From the cell containing the given text, extract its center point as [X, Y] coordinate. 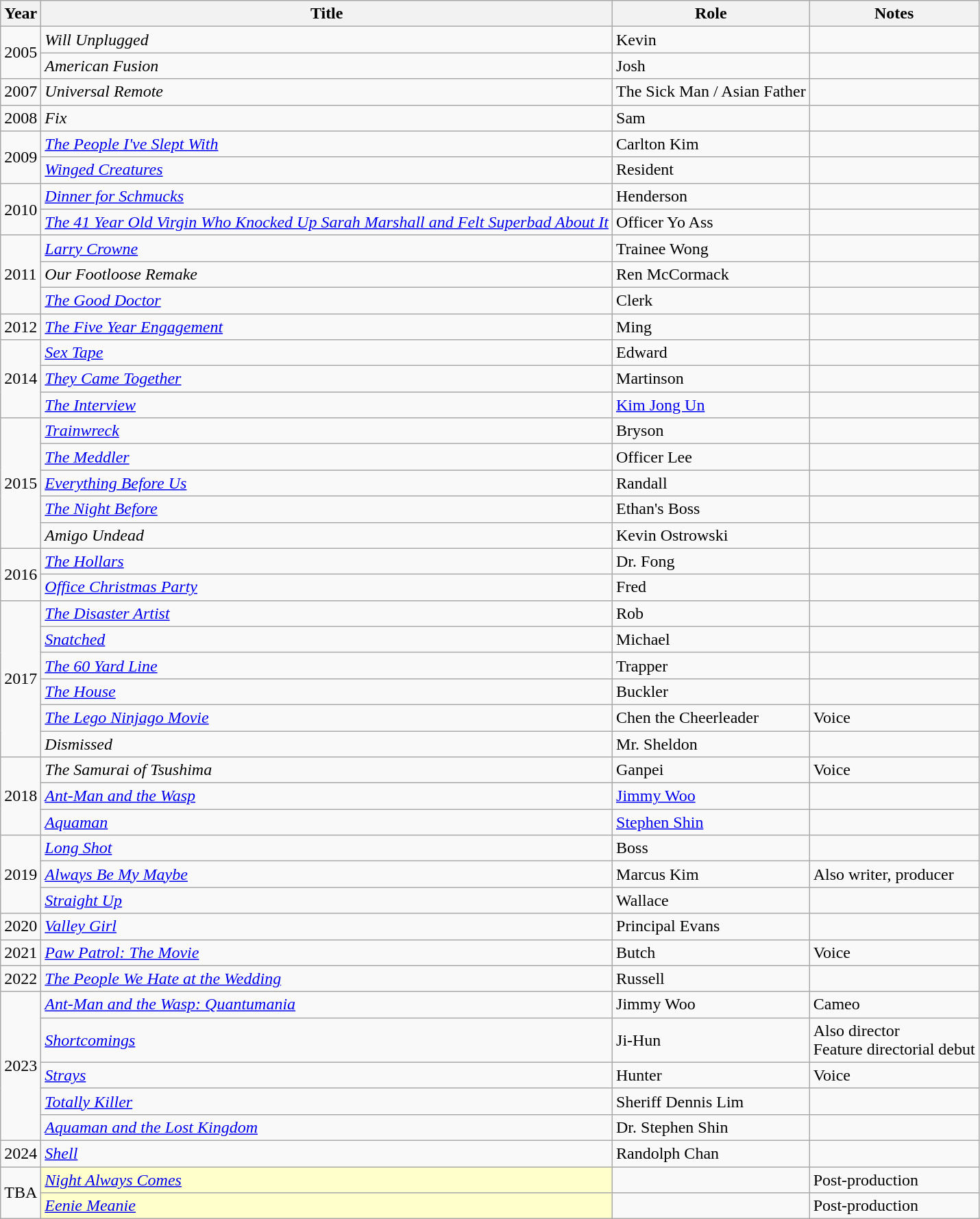
Shortcomings [327, 1040]
2023 [21, 1066]
The Hollars [327, 561]
2015 [21, 483]
2016 [21, 574]
Kevin Ostrowski [711, 535]
The Samurai of Tsushima [327, 770]
Ming [711, 327]
Edward [711, 353]
Resident [711, 170]
Martinson [711, 379]
2008 [21, 118]
Sheriff Dennis Lim [711, 1101]
Buckler [711, 691]
The People We Hate at the Wedding [327, 978]
Dismissed [327, 743]
TBA [21, 1192]
Bryson [711, 431]
2012 [21, 327]
2010 [21, 209]
The Meddler [327, 457]
2021 [21, 952]
Aquaman [327, 822]
2014 [21, 379]
The Good Doctor [327, 300]
2007 [21, 92]
The House [327, 691]
2020 [21, 926]
Sam [711, 118]
The Night Before [327, 509]
Cameo [894, 1005]
Snatched [327, 639]
Dr. Fong [711, 561]
Shell [327, 1153]
The Sick Man / Asian Father [711, 92]
The People I've Slept With [327, 144]
Wallace [711, 900]
The Five Year Engagement [327, 327]
Rob [711, 613]
Michael [711, 639]
Mr. Sheldon [711, 743]
The Interview [327, 405]
2018 [21, 796]
Role [711, 14]
Sex Tape [327, 353]
Fred [711, 587]
Also director Feature directorial debut [894, 1040]
Russell [711, 978]
Year [21, 14]
The 41 Year Old Virgin Who Knocked Up Sarah Marshall and Felt Superbad About It [327, 222]
Everything Before Us [327, 483]
Carlton Kim [711, 144]
Ant-Man and the Wasp [327, 796]
Officer Lee [711, 457]
Marcus Kim [711, 874]
Title [327, 14]
Winged Creatures [327, 170]
Randolph Chan [711, 1153]
Trainwreck [327, 431]
Always Be My Maybe [327, 874]
The 60 Yard Line [327, 665]
Ant-Man and the Wasp: Quantumania [327, 1005]
Will Unplugged [327, 40]
Paw Patrol: The Movie [327, 952]
Chen the Cheerleader [711, 717]
2009 [21, 157]
Kevin [711, 40]
Aquaman and the Lost Kingdom [327, 1127]
Our Footloose Remake [327, 274]
Notes [894, 14]
2017 [21, 678]
Long Shot [327, 848]
2005 [21, 53]
Fix [327, 118]
Valley Girl [327, 926]
They Came Together [327, 379]
2022 [21, 978]
Officer Yo Ass [711, 222]
Ethan's Boss [711, 509]
Butch [711, 952]
Stephen Shin [711, 822]
Larry Crowne [327, 248]
Principal Evans [711, 926]
Trainee Wong [711, 248]
Ganpei [711, 770]
Randall [711, 483]
Straight Up [327, 900]
Ji-Hun [711, 1040]
Strays [327, 1075]
Josh [711, 66]
The Disaster Artist [327, 613]
Kim Jong Un [711, 405]
Also writer, producer [894, 874]
Totally Killer [327, 1101]
Henderson [711, 196]
Boss [711, 848]
American Fusion [327, 66]
2024 [21, 1153]
Dr. Stephen Shin [711, 1127]
Clerk [711, 300]
Ren McCormack [711, 274]
The Lego Ninjago Movie [327, 717]
2011 [21, 274]
Universal Remote [327, 92]
Hunter [711, 1075]
Office Christmas Party [327, 587]
Night Always Comes [327, 1179]
Dinner for Schmucks [327, 196]
Trapper [711, 665]
Amigo Undead [327, 535]
Eenie Meanie [327, 1206]
2019 [21, 874]
